Return the (x, y) coordinate for the center point of the cell that contains the specified text.  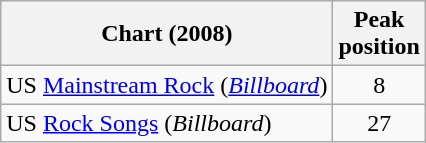
Peakposition (379, 34)
8 (379, 85)
Chart (2008) (167, 34)
US Mainstream Rock (Billboard) (167, 85)
US Rock Songs (Billboard) (167, 123)
27 (379, 123)
